Provide the [X, Y] coordinate of the cell's center where the given text is located.  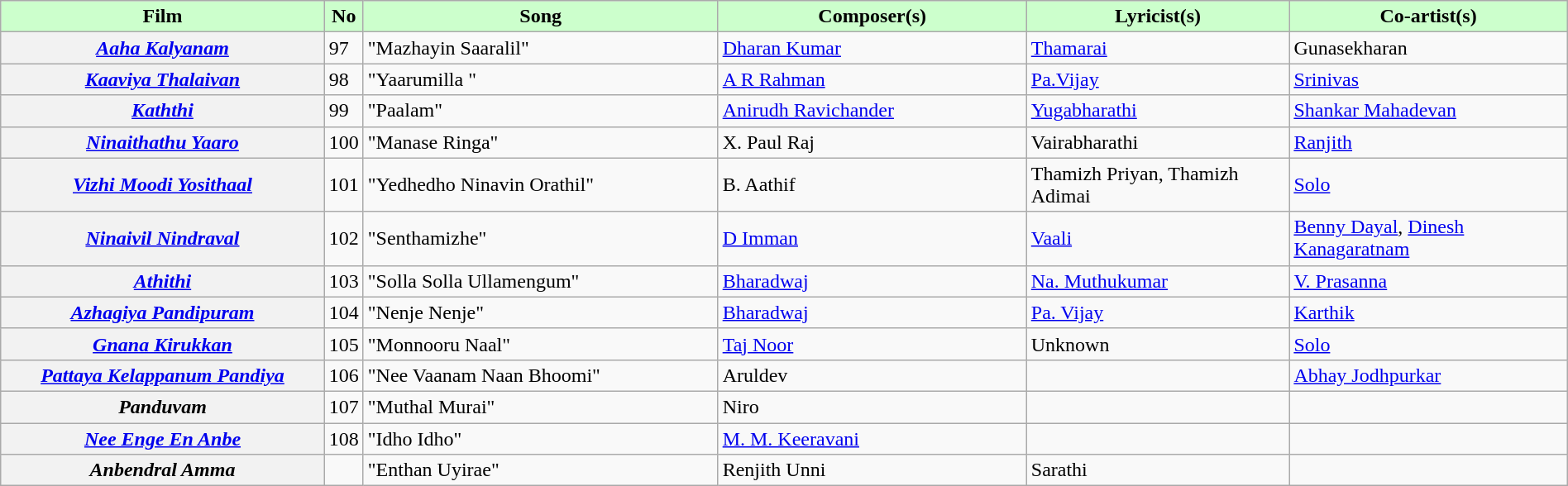
"Paalam" [541, 111]
Co-artist(s) [1428, 17]
Kaaviya Thalaivan [162, 79]
Song [541, 17]
100 [344, 142]
Lyricist(s) [1158, 17]
Nee Enge En Anbe [162, 439]
B. Aathif [872, 185]
D Imman [872, 238]
M. M. Keeravani [872, 439]
107 [344, 407]
"Manase Ringa" [541, 142]
Anirudh Ravichander [872, 111]
Gunasekharan [1428, 48]
106 [344, 375]
A R Rahman [872, 79]
Sarathi [1158, 470]
101 [344, 185]
"Monnooru Naal" [541, 344]
Ninaithathu Yaaro [162, 142]
"Senthamizhe" [541, 238]
Shankar Mahadevan [1428, 111]
Unknown [1158, 344]
Na. Muthukumar [1158, 281]
V. Prasanna [1428, 281]
"Yaarumilla " [541, 79]
Pa. Vijay [1158, 312]
Athithi [162, 281]
"Enthan Uyirae" [541, 470]
Anbendral Amma [162, 470]
Ninaivil Nindraval [162, 238]
"Idho Idho" [541, 439]
105 [344, 344]
Taj Noor [872, 344]
Azhagiya Pandipuram [162, 312]
Aruldev [872, 375]
Panduvam [162, 407]
Vaali [1158, 238]
Dharan Kumar [872, 48]
Karthik [1428, 312]
97 [344, 48]
Srinivas [1428, 79]
"Nenje Nenje" [541, 312]
"Muthal Murai" [541, 407]
Composer(s) [872, 17]
Yugabharathi [1158, 111]
"Yedhedho Ninavin Orathil" [541, 185]
Ranjith [1428, 142]
Niro [872, 407]
Pa.Vijay [1158, 79]
Kaththi [162, 111]
"Mazhayin Saaralil" [541, 48]
No [344, 17]
Thamarai [1158, 48]
"Solla Solla Ullamengum" [541, 281]
Vizhi Moodi Yosithaal [162, 185]
"Nee Vaanam Naan Bhoomi" [541, 375]
99 [344, 111]
104 [344, 312]
Benny Dayal, Dinesh Kanagaratnam [1428, 238]
Pattaya Kelappanum Pandiya [162, 375]
Renjith Unni [872, 470]
102 [344, 238]
X. Paul Raj [872, 142]
103 [344, 281]
Aaha Kalyanam [162, 48]
Film [162, 17]
Abhay Jodhpurkar [1428, 375]
Gnana Kirukkan [162, 344]
108 [344, 439]
98 [344, 79]
Thamizh Priyan, Thamizh Adimai [1158, 185]
Vairabharathi [1158, 142]
